Capture the cell that displays the provided text and extract its [X, Y] central coordinate. 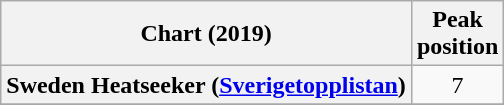
Sweden Heatseeker (Sverigetopplistan) [206, 85]
7 [457, 85]
Peak position [457, 34]
Chart (2019) [206, 34]
